Extract the [x, y] coordinate from the center of the cell holding the provided text.  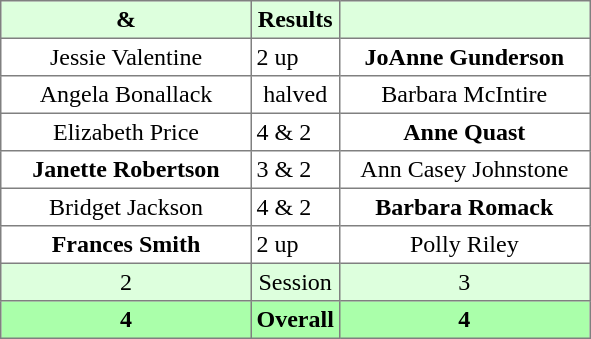
3 & 2 [295, 170]
Janette Robertson [126, 170]
Frances Smith [126, 245]
Bridget Jackson [126, 207]
Angela Bonallack [126, 95]
Results [295, 20]
JoAnne Gunderson [464, 57]
2 [126, 282]
Elizabeth Price [126, 132]
Barbara Romack [464, 207]
halved [295, 95]
Ann Casey Johnstone [464, 170]
Overall [295, 320]
& [126, 20]
Session [295, 282]
Anne Quast [464, 132]
Jessie Valentine [126, 57]
3 [464, 282]
Barbara McIntire [464, 95]
Polly Riley [464, 245]
